Detect which cell encompasses the target text, then output its [X, Y] center coordinate. 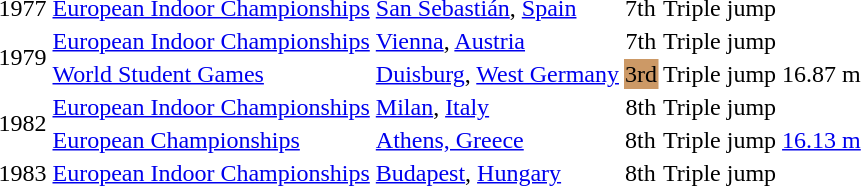
European Championships [211, 140]
Milan, Italy [497, 107]
Duisburg, West Germany [497, 74]
Vienna, Austria [497, 41]
7th [640, 41]
3rd [640, 74]
World Student Games [211, 74]
Athens, Greece [497, 140]
